Search for the cell housing the specified text and yield its [x, y] center coordinate. 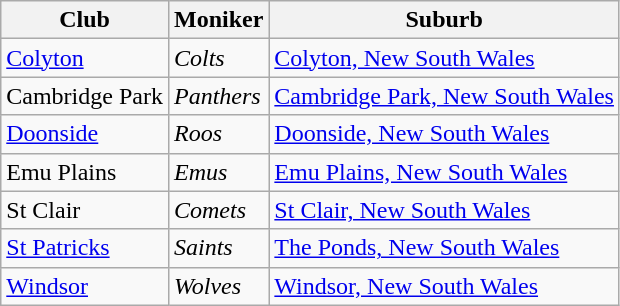
Colyton, New South Wales [444, 58]
Comets [218, 210]
St Patricks [85, 248]
Colts [218, 58]
Cambridge Park, New South Wales [444, 96]
Doonside, New South Wales [444, 134]
St Clair, New South Wales [444, 210]
Colyton [85, 58]
Wolves [218, 286]
Saints [218, 248]
Panthers [218, 96]
Doonside [85, 134]
Emus [218, 172]
Emu Plains [85, 172]
Moniker [218, 20]
Windsor [85, 286]
The Ponds, New South Wales [444, 248]
Club [85, 20]
Cambridge Park [85, 96]
Roos [218, 134]
Windsor, New South Wales [444, 286]
Emu Plains, New South Wales [444, 172]
Suburb [444, 20]
St Clair [85, 210]
